Find where the given text appears and provide that cell's center as [x, y] coordinate. 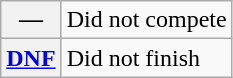
Did not finish [146, 58]
DNF [31, 58]
Did not compete [146, 20]
— [31, 20]
